Return the [X, Y] coordinate for the center point of the cell that contains the specified text.  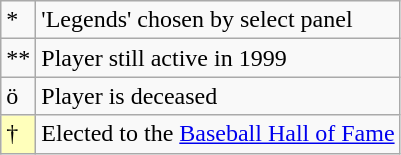
'Legends' chosen by select panel [218, 20]
** [18, 58]
Player is deceased [218, 96]
* [18, 20]
Player still active in 1999 [218, 58]
ö [18, 96]
† [18, 134]
Elected to the Baseball Hall of Fame [218, 134]
